Output the (x, y) coordinate of the center of the cell containing the given text.  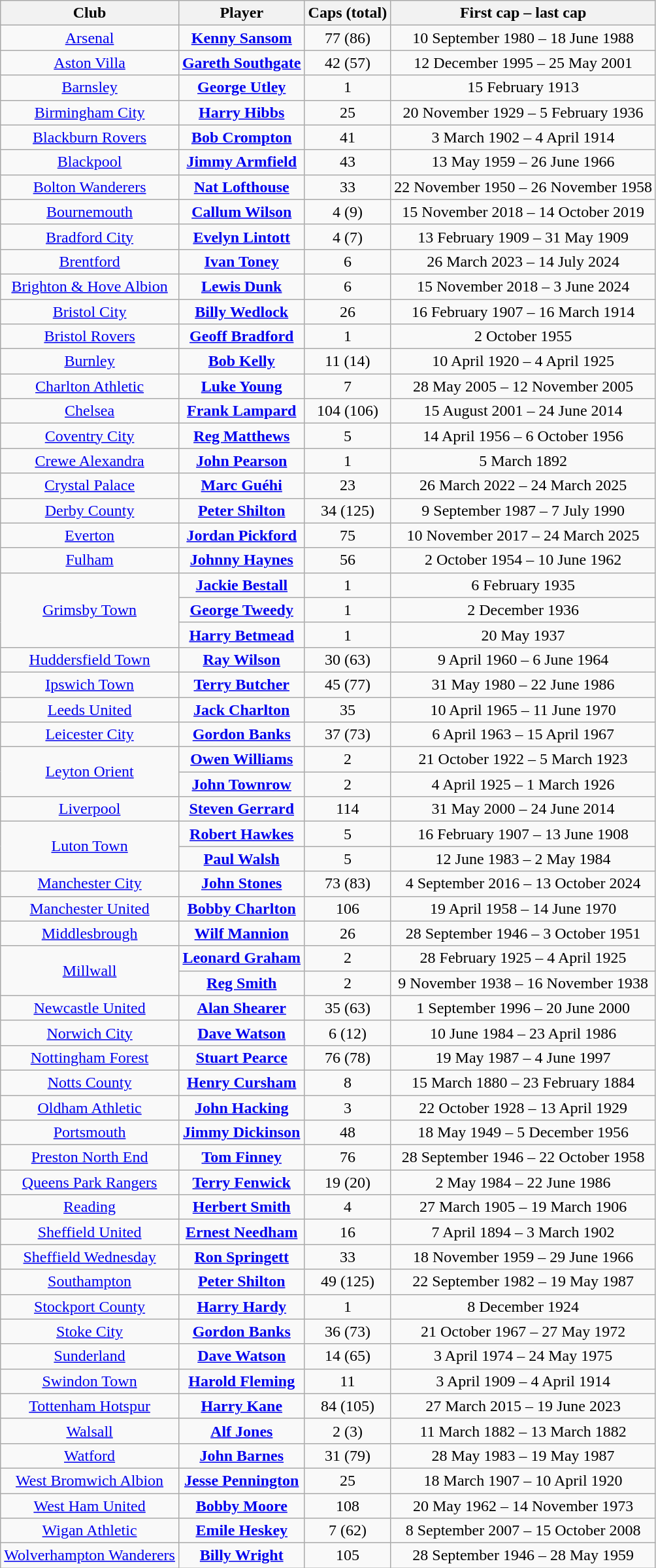
Bobby Charlton (242, 909)
4 April 1925 – 1 March 1926 (523, 784)
23 (348, 486)
19 (20) (348, 1182)
9 April 1960 – 6 June 1964 (523, 659)
Luke Young (242, 386)
26 March 2022 – 24 March 2025 (523, 486)
Club (90, 13)
3 March 1902 – 4 April 1914 (523, 137)
Harry Betmead (242, 635)
Newcastle United (90, 1008)
Chelsea (90, 411)
7 (348, 386)
11 March 1882 – 13 March 1882 (523, 1431)
28 February 1925 – 4 April 1925 (523, 958)
Bobby Moore (242, 1505)
Ray Wilson (242, 659)
8 (348, 1082)
105 (348, 1556)
Bolton Wanderers (90, 187)
Terry Fenwick (242, 1182)
Henry Cursham (242, 1082)
Charlton Athletic (90, 386)
Oldham Athletic (90, 1108)
9 September 1987 – 7 July 1990 (523, 510)
27 March 1905 – 19 March 1906 (523, 1207)
Leicester City (90, 735)
Notts County (90, 1082)
2 (3) (348, 1431)
Bournemouth (90, 212)
15 November 2018 – 3 June 2024 (523, 286)
Leyton Orient (90, 772)
31 (79) (348, 1456)
16 February 1907 – 16 March 1914 (523, 312)
Lewis Dunk (242, 286)
31 May 2000 – 24 June 2014 (523, 809)
Brighton & Hove Albion (90, 286)
49 (125) (348, 1282)
George Tweedy (242, 610)
Nat Lofthouse (242, 187)
Huddersfield Town (90, 659)
Swindon Town (90, 1381)
10 September 1980 – 18 June 1988 (523, 38)
Marc Guéhi (242, 486)
Coventry City (90, 436)
106 (348, 909)
108 (348, 1505)
7 (62) (348, 1531)
Stoke City (90, 1331)
Wigan Athletic (90, 1531)
56 (348, 560)
Jimmy Armfield (242, 162)
Grimsby Town (90, 610)
18 March 1907 – 10 April 1920 (523, 1480)
Bristol City (90, 312)
Reg Smith (242, 983)
14 (65) (348, 1356)
35 (63) (348, 1008)
Emile Heskey (242, 1531)
15 February 1913 (523, 88)
Preston North End (90, 1158)
Burnley (90, 361)
Millwall (90, 971)
Liverpool (90, 809)
Alan Shearer (242, 1008)
Caps (total) (348, 13)
Tottenham Hotspur (90, 1406)
Bristol Rovers (90, 337)
Jimmy Dickinson (242, 1133)
8 September 2007 – 15 October 2008 (523, 1531)
20 November 1929 – 5 February 1936 (523, 112)
Watford (90, 1456)
Wilf Mannion (242, 933)
Crewe Alexandra (90, 461)
21 October 1967 – 27 May 1972 (523, 1331)
Jesse Pennington (242, 1480)
4 (348, 1207)
Blackburn Rovers (90, 137)
Harold Fleming (242, 1381)
Sheffield Wednesday (90, 1257)
6 February 1935 (523, 585)
Sunderland (90, 1356)
Stuart Pearce (242, 1058)
11 (348, 1381)
Bradford City (90, 237)
Southampton (90, 1282)
Tom Finney (242, 1158)
31 May 1980 – 22 June 1986 (523, 684)
Ipswich Town (90, 684)
16 February 1907 – 13 June 1908 (523, 834)
Queens Park Rangers (90, 1182)
22 November 1950 – 26 November 1958 (523, 187)
Terry Butcher (242, 684)
Robert Hawkes (242, 834)
42 (57) (348, 63)
4 (9) (348, 212)
13 May 1959 – 26 June 1966 (523, 162)
Derby County (90, 510)
Fulham (90, 560)
Evelyn Lintott (242, 237)
73 (83) (348, 884)
Owen Williams (242, 759)
John Hacking (242, 1108)
3 April 1909 – 4 April 1914 (523, 1381)
28 September 1946 – 22 October 1958 (523, 1158)
76 (78) (348, 1058)
18 November 1959 – 29 June 1966 (523, 1257)
Steven Gerrard (242, 809)
28 September 1946 – 3 October 1951 (523, 933)
15 March 1880 – 23 February 1884 (523, 1082)
6 April 1963 – 15 April 1967 (523, 735)
John Stones (242, 884)
Luton Town (90, 846)
18 May 1949 – 5 December 1956 (523, 1133)
3 April 1974 – 24 May 1975 (523, 1356)
7 April 1894 – 3 March 1902 (523, 1232)
34 (125) (348, 510)
Paul Walsh (242, 859)
Bob Crompton (242, 137)
114 (348, 809)
28 May 2005 – 12 November 2005 (523, 386)
26 March 2023 – 14 July 2024 (523, 261)
1 September 1996 – 20 June 2000 (523, 1008)
West Bromwich Albion (90, 1480)
4 (7) (348, 237)
Alf Jones (242, 1431)
30 (63) (348, 659)
Barnsley (90, 88)
Jack Charlton (242, 709)
12 June 1983 – 2 May 1984 (523, 859)
Geoff Bradford (242, 337)
Harry Kane (242, 1406)
Brentford (90, 261)
Sheffield United (90, 1232)
Callum Wilson (242, 212)
2 December 1936 (523, 610)
2 May 1984 – 22 June 1986 (523, 1182)
43 (348, 162)
John Barnes (242, 1456)
Billy Wright (242, 1556)
Manchester United (90, 909)
Blackpool (90, 162)
Johnny Haynes (242, 560)
Ron Springett (242, 1257)
Frank Lampard (242, 411)
19 May 1987 – 4 June 1997 (523, 1058)
16 (348, 1232)
45 (77) (348, 684)
John Townrow (242, 784)
12 December 1995 – 25 May 2001 (523, 63)
10 April 1965 – 11 June 1970 (523, 709)
Birmingham City (90, 112)
2 October 1954 – 10 June 1962 (523, 560)
Aston Villa (90, 63)
15 November 2018 – 14 October 2019 (523, 212)
Norwich City (90, 1033)
Herbert Smith (242, 1207)
22 October 1928 – 13 April 1929 (523, 1108)
28 September 1946 – 28 May 1959 (523, 1556)
5 March 1892 (523, 461)
2 October 1955 (523, 337)
28 May 1983 – 19 May 1987 (523, 1456)
41 (348, 137)
John Pearson (242, 461)
Harry Hibbs (242, 112)
22 September 1982 – 19 May 1987 (523, 1282)
Leeds United (90, 709)
Leonard Graham (242, 958)
Wolverhampton Wanderers (90, 1556)
Middlesbrough (90, 933)
27 March 2015 – 19 June 2023 (523, 1406)
20 May 1937 (523, 635)
Manchester City (90, 884)
6 (12) (348, 1033)
35 (348, 709)
104 (106) (348, 411)
Player (242, 13)
10 November 2017 – 24 March 2025 (523, 535)
Walsall (90, 1431)
11 (14) (348, 361)
Ernest Needham (242, 1232)
21 October 1922 – 5 March 1923 (523, 759)
Harry Hardy (242, 1307)
West Ham United (90, 1505)
36 (73) (348, 1331)
Kenny Sansom (242, 38)
14 April 1956 – 6 October 1956 (523, 436)
15 August 2001 – 24 June 2014 (523, 411)
Jordan Pickford (242, 535)
8 December 1924 (523, 1307)
13 February 1909 – 31 May 1909 (523, 237)
76 (348, 1158)
Gareth Southgate (242, 63)
19 April 1958 – 14 June 1970 (523, 909)
First cap – last cap (523, 13)
George Utley (242, 88)
37 (73) (348, 735)
75 (348, 535)
Portsmouth (90, 1133)
Reading (90, 1207)
48 (348, 1133)
20 May 1962 – 14 November 1973 (523, 1505)
Nottingham Forest (90, 1058)
Stockport County (90, 1307)
4 September 2016 – 13 October 2024 (523, 884)
10 June 1984 – 23 April 1986 (523, 1033)
Bob Kelly (242, 361)
77 (86) (348, 38)
Crystal Palace (90, 486)
Billy Wedlock (242, 312)
Jackie Bestall (242, 585)
9 November 1938 – 16 November 1938 (523, 983)
Reg Matthews (242, 436)
3 (348, 1108)
10 April 1920 – 4 April 1925 (523, 361)
84 (105) (348, 1406)
Ivan Toney (242, 261)
Arsenal (90, 38)
Everton (90, 535)
